For the text-containing cell, return its midpoint in (x, y) coordinate format. 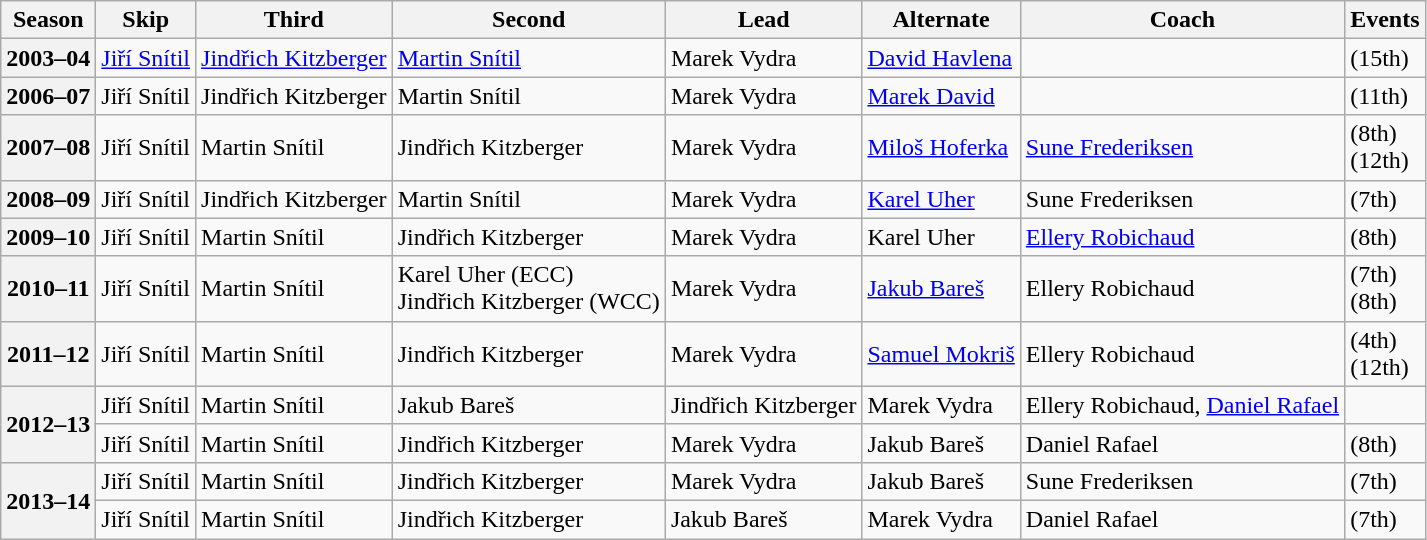
Karel Uher (ECC)Jindřich Kitzberger (WCC) (528, 288)
2013–14 (48, 500)
Events (1385, 20)
Third (294, 20)
(15th) (1385, 58)
Ellery Robichaud, Daniel Rafael (1182, 405)
Second (528, 20)
2010–11 (48, 288)
David Havlena (941, 58)
Season (48, 20)
Coach (1182, 20)
Skip (146, 20)
2007–08 (48, 148)
(8th) (12th) (1385, 148)
Miloš Hoferka (941, 148)
(7th) (8th) (1385, 288)
2008–09 (48, 199)
2006–07 (48, 96)
(11th) (1385, 96)
Lead (764, 20)
Marek David (941, 96)
Samuel Mokriš (941, 354)
2003–04 (48, 58)
2012–13 (48, 424)
Alternate (941, 20)
2009–10 (48, 237)
2011–12 (48, 354)
(4th) (12th) (1385, 354)
